From the cell containing the given text, extract its center point as [x, y] coordinate. 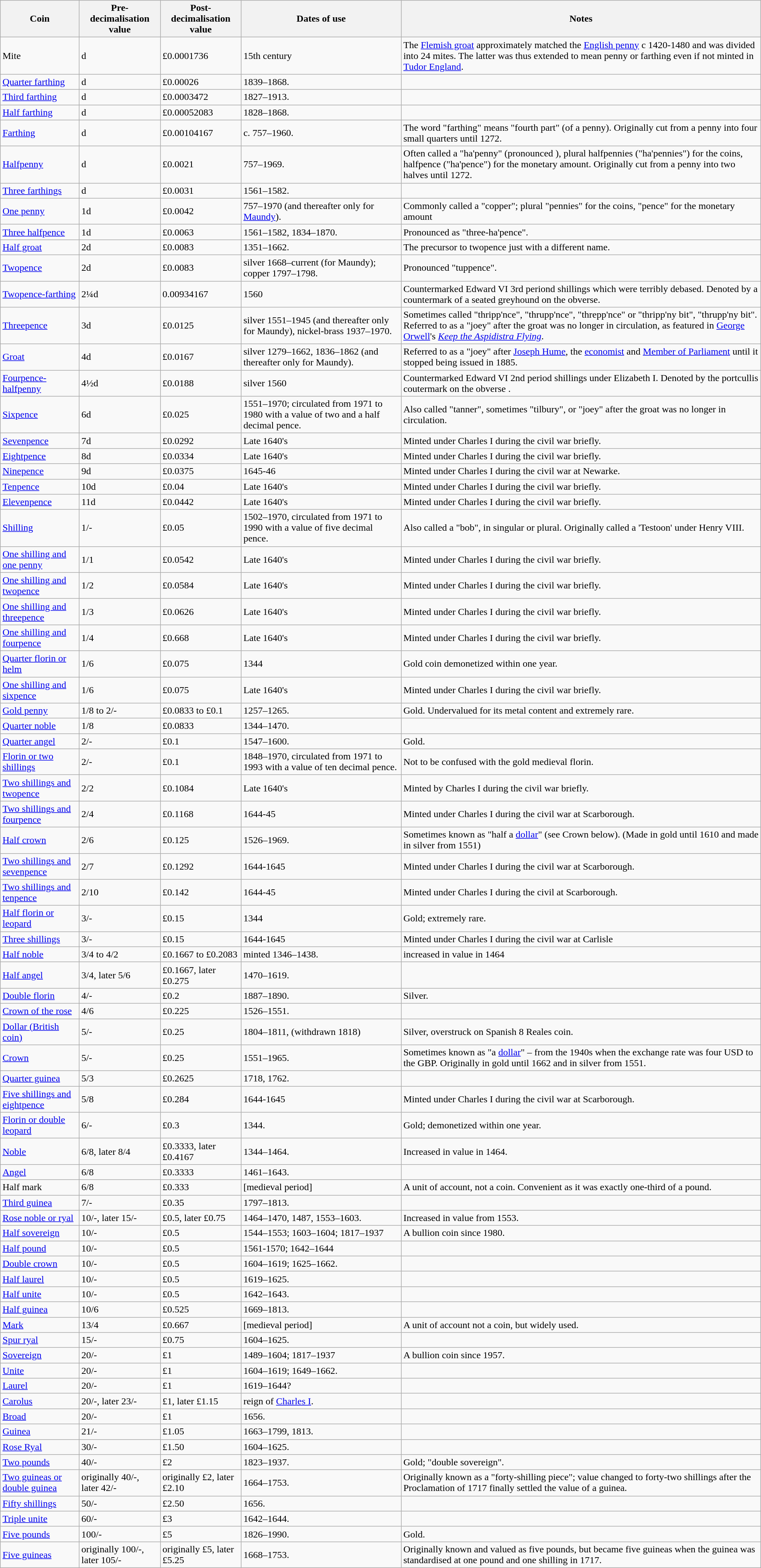
Minted under Charles I during the civil at Scarborough. [581, 892]
Half unite [40, 1294]
One shilling and threepence [40, 611]
Two guineas or double guinea [40, 1483]
£0.0188 [201, 383]
Half laurel [40, 1279]
757–1969. [321, 164]
Noble [40, 1151]
Spur ryal [40, 1340]
£0.0626 [201, 611]
Three farthings [40, 191]
£0.333 [201, 1187]
Gold; extremely rare. [581, 919]
£0.1292 [201, 866]
1561–1582. [321, 191]
Fifty shillings [40, 1503]
£0.05 [201, 528]
£0.75 [201, 1340]
Twopence [40, 268]
£0.0442 [201, 502]
Twopence-farthing [40, 294]
Gold; "double sovereign". [581, 1462]
Rose noble or ryal [40, 1218]
10/-, later 15/- [120, 1218]
Commonly called a "copper"; plural "pennies" for the coins, "pence" for the monetary amount [581, 211]
Halfpenny [40, 164]
Mark [40, 1325]
11d [120, 502]
£1.50 [201, 1447]
7d [120, 441]
£0.525 [201, 1309]
Crown [40, 1058]
1551–1970; circulated from 1971 to 1980 with a value of two and a half decimal pence. [321, 415]
originally 100/-, later 105/- [120, 1555]
3/4 to 4/2 [120, 954]
1718, 1762. [321, 1079]
Two pounds [40, 1462]
£0.0021 [201, 164]
9d [120, 471]
Laurel [40, 1386]
£0.0542 [201, 559]
1642–1644. [321, 1519]
Half florin or leopard [40, 919]
Half guinea [40, 1309]
Florin or double leopard [40, 1126]
1547–1600. [321, 741]
Double crown [40, 1264]
Also called a "bob", in singular or plural. Originally called a 'Testoon' under Henry VIII. [581, 528]
£0.3333, later £0.4167 [201, 1151]
£0.04 [201, 487]
£0.142 [201, 892]
£0.0833 [201, 726]
7/- [120, 1203]
£0.1667 to £0.2083 [201, 954]
40/- [120, 1462]
One penny [40, 211]
£0.125 [201, 840]
2/6 [120, 840]
£0.5, later £0.75 [201, 1218]
4½d [120, 383]
£0.0375 [201, 471]
1/3 [120, 611]
Sometimes known as "a dollar" – from the 1940s when the exchange rate was four USD to the GBP. Originally in gold until 1662 and in silver from 1551. [581, 1058]
originally £2, later £2.10 [201, 1483]
£0.0833 to £0.1 [201, 711]
1344–1464. [321, 1151]
£0.0031 [201, 191]
20/-, later 23/- [120, 1401]
1663–1799, 1813. [321, 1432]
Silver, overstruck on Spanish 8 Reales coin. [581, 1032]
The precursor to twopence just with a different name. [581, 247]
1669–1813. [321, 1309]
60/- [120, 1519]
1561–1582, 1834–1870. [321, 232]
1887–1890. [321, 996]
Half groat [40, 247]
Farthing [40, 133]
Ninepence [40, 471]
Threepence [40, 326]
2/10 [120, 892]
One shilling and one penny [40, 559]
Sixpence [40, 415]
15th century [321, 56]
1502–1970, circulated from 1971 to 1990 with a value of five decimal pence. [321, 528]
£3 [201, 1519]
2/7 [120, 866]
Minted under Charles I during the civil war at Carlisle [581, 939]
Two shillings and twopence [40, 788]
1526–1969. [321, 840]
1804–1811, (withdrawn 1818) [321, 1032]
Pre-decimalisation value [120, 19]
2/4 [120, 814]
£0.025 [201, 415]
10/6 [120, 1309]
£0.1667, later £0.275 [201, 975]
1/- [120, 528]
Two shillings and sevenpence [40, 866]
£0.225 [201, 1011]
Gold coin demonetized within one year. [581, 663]
Increased in value from 1553. [581, 1218]
Unite [40, 1371]
4/6 [120, 1011]
1664–1753. [321, 1483]
Notes [581, 19]
A bullion coin since 1980. [581, 1233]
Quarter florin or helm [40, 663]
A unit of account, not a coin. Convenient as it was exactly one-third of a pound. [581, 1187]
Half sovereign [40, 1233]
30/- [120, 1447]
Referred to as a "joey" after Joseph Hume, the economist and Member of Parliament until it stopped being issued in 1885. [581, 357]
Half angel [40, 975]
Eightpence [40, 456]
Gold penny [40, 711]
1619–1644? [321, 1386]
Dates of use [321, 19]
Minted under Charles I during the civil war at Newarke. [581, 471]
silver 1560 [321, 383]
Post-decimalisation value [201, 19]
4/- [120, 996]
1/8 [120, 726]
1823–1937. [321, 1462]
Gold; demonetized within one year. [581, 1126]
1560 [321, 294]
1/8 to 2/- [120, 711]
100/- [120, 1534]
£0.0003472 [201, 97]
1619–1625. [321, 1279]
£2 [201, 1462]
Carolus [40, 1401]
50/- [120, 1503]
c. 757–1960. [321, 133]
1642–1643. [321, 1294]
Fourpence-halfpenny [40, 383]
£0.2 [201, 996]
increased in value in 1464 [581, 954]
£0.00104167 [201, 133]
Two shillings and tenpence [40, 892]
Silver. [581, 996]
£0.0334 [201, 456]
Countermarked Edward VI 3rd periond shillings which were terribly debased. Denoted by a countermark of a seated greyhound on the obverse. [581, 294]
One shilling and sixpence [40, 690]
6d [120, 415]
£0.284 [201, 1099]
£0.3333 [201, 1172]
13/4 [120, 1325]
£0.0167 [201, 357]
reign of Charles I. [321, 1401]
Half noble [40, 954]
5/8 [120, 1099]
1827–1913. [321, 97]
1828–1868. [321, 112]
1257–1265. [321, 711]
A bullion coin since 1957. [581, 1355]
1461–1643. [321, 1172]
Three halfpence [40, 232]
originally £5, later £5.25 [201, 1555]
1/1 [120, 559]
£0.0001736 [201, 56]
Countermarked Edward VI 2nd period shillings under Elizabeth I. Denoted by the portcullis coutermark on the obverse . [581, 383]
1344–1470. [321, 726]
Dollar (British coin) [40, 1032]
£0.0063 [201, 232]
Coin [40, 19]
1489–1604; 1817–1937 [321, 1355]
1464–1470, 1487, 1553–1603. [321, 1218]
Quarter noble [40, 726]
Five shillings and eightpence [40, 1099]
Half pound [40, 1248]
£1.05 [201, 1432]
Tenpence [40, 487]
2/2 [120, 788]
The word "farthing" means "fourth part" (of a penny). Originally cut from a penny into four small quarters until 1272. [581, 133]
5/3 [120, 1079]
1604–1619; 1625–1662. [321, 1264]
1604–1619; 1649–1662. [321, 1371]
One shilling and twopence [40, 586]
£0.0584 [201, 586]
Double florin [40, 996]
2¼d [120, 294]
£1, later £1.15 [201, 1401]
Five pounds [40, 1534]
3d [120, 326]
Quarter farthing [40, 82]
£0.0042 [201, 211]
Gold. Undervalued for its metal content and extremely rare. [581, 711]
6/8, later 8/4 [120, 1151]
Half farthing [40, 112]
£0.1168 [201, 814]
757–1970 (and thereafter only for Maundy). [321, 211]
1/2 [120, 586]
1351–1662. [321, 247]
1668–1753. [321, 1555]
1561-1570; 1642–1644 [321, 1248]
Minted by Charles I during the civil war briefly. [581, 788]
Quarter guinea [40, 1079]
0.00934167 [201, 294]
4d [120, 357]
10d [120, 487]
silver 1668–current (for Maundy); copper 1797–1798. [321, 268]
Rose Ryal [40, 1447]
£0.1084 [201, 788]
Third guinea [40, 1203]
1645-46 [321, 471]
silver 1279–1662, 1836–1862 (and thereafter only for Maundy). [321, 357]
£0.0125 [201, 326]
Guinea [40, 1432]
15/- [120, 1340]
3/4, later 5/6 [120, 975]
Sovereign [40, 1355]
Mite [40, 56]
Third farthing [40, 97]
£5 [201, 1534]
Three shillings [40, 939]
Sometimes known as "half a dollar" (see Crown below). (Made in gold until 1610 and made in silver from 1551) [581, 840]
£0.668 [201, 638]
£0.00026 [201, 82]
Sevenpence [40, 441]
Originally known and valued as five pounds, but became five guineas when the guinea was standardised at one pound and one shilling in 1717. [581, 1555]
8d [120, 456]
originally 40/-, later 42/- [120, 1483]
Increased in value in 1464. [581, 1151]
1470–1619. [321, 975]
One shilling and fourpence [40, 638]
£0.00052083 [201, 112]
Two shillings and fourpence [40, 814]
21/- [120, 1432]
Also called "tanner", sometimes "tilbury", or "joey" after the groat was no longer in circulation. [581, 415]
Broad [40, 1416]
Groat [40, 357]
Florin or two shillings [40, 762]
Shilling [40, 528]
1344. [321, 1126]
Pronounced "tuppence". [581, 268]
£0.667 [201, 1325]
1551–1965. [321, 1058]
Crown of the rose [40, 1011]
Quarter angel [40, 741]
Angel [40, 1172]
1797–1813. [321, 1203]
1848–1970, circulated from 1971 to 1993 with a value of ten decimal pence. [321, 762]
1839–1868. [321, 82]
Not to be confused with the gold medieval florin. [581, 762]
Pronounced as "three-ha'pence". [581, 232]
Triple unite [40, 1519]
£2.50 [201, 1503]
1526–1551. [321, 1011]
A unit of account not a coin, but widely used. [581, 1325]
1544–1553; 1603–1604; 1817–1937 [321, 1233]
1/4 [120, 638]
Five guineas [40, 1555]
silver 1551–1945 (and thereafter only for Maundy), nickel-brass 1937–1970. [321, 326]
£0.2625 [201, 1079]
1826–1990. [321, 1534]
Elevenpence [40, 502]
minted 1346–1438. [321, 954]
6/- [120, 1126]
£0.0292 [201, 441]
Half crown [40, 840]
£0.3 [201, 1126]
£0.35 [201, 1203]
Half mark [40, 1187]
